Scan for the cell matching the given text and deliver its (x, y) coordinate at center. 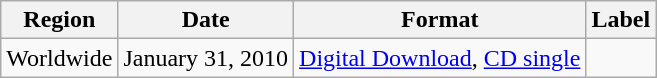
Date (206, 20)
Worldwide (60, 58)
Digital Download, CD single (440, 58)
January 31, 2010 (206, 58)
Label (621, 20)
Region (60, 20)
Format (440, 20)
